Identify which cell holds the provided text, then report its (x, y) central coordinate. 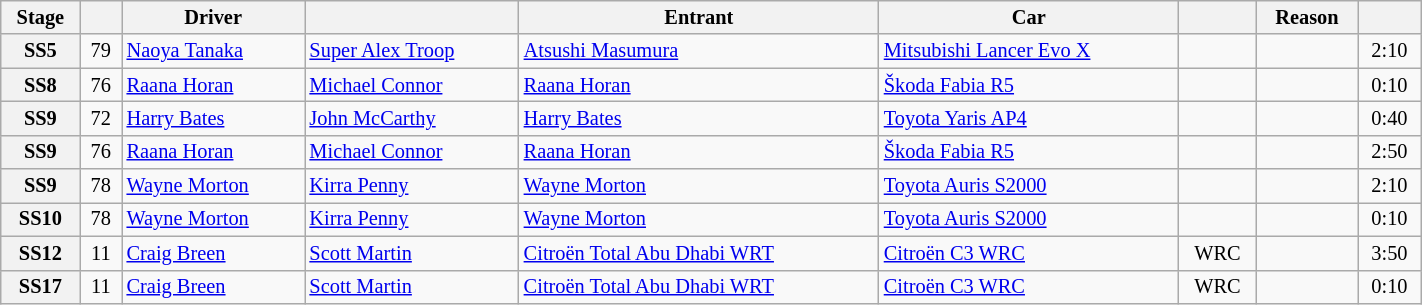
79 (101, 51)
Atsushi Masumura (699, 51)
Car (1029, 17)
2:50 (1390, 152)
Naoya Tanaka (214, 51)
SS10 (40, 219)
Entrant (699, 17)
Stage (40, 17)
0:40 (1390, 118)
3:50 (1390, 253)
Mitsubishi Lancer Evo X (1029, 51)
SS5 (40, 51)
Reason (1306, 17)
SS12 (40, 253)
Super Alex Troop (412, 51)
Driver (214, 17)
72 (101, 118)
SS17 (40, 287)
Toyota Yaris AP4 (1029, 118)
SS8 (40, 85)
John McCarthy (412, 118)
